Return (x, y) of the center of cell containing provided text 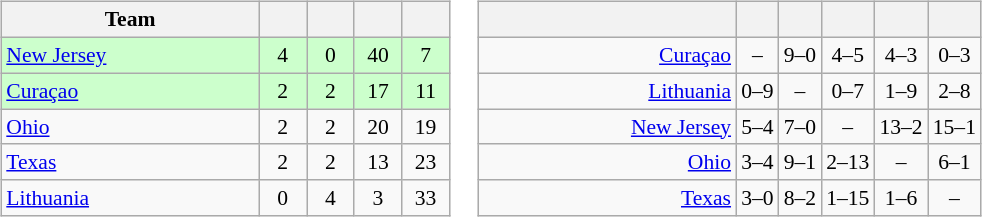
20 (378, 127)
11 (426, 91)
9–0 (800, 55)
5–4 (758, 127)
2–8 (954, 91)
4–3 (900, 55)
1–6 (900, 198)
3 (378, 198)
Team (130, 20)
0–9 (758, 91)
23 (426, 162)
4–5 (848, 55)
3–4 (758, 162)
9–1 (800, 162)
8–2 (800, 198)
0–3 (954, 55)
19 (426, 127)
17 (378, 91)
7–0 (800, 127)
7 (426, 55)
3–0 (758, 198)
1–15 (848, 198)
33 (426, 198)
40 (378, 55)
13 (378, 162)
6–1 (954, 162)
0–7 (848, 91)
13–2 (900, 127)
1–9 (900, 91)
2–13 (848, 162)
15–1 (954, 127)
